Pinpoint the cell where the given text exists, returning its (x, y) midpoint coordinate. 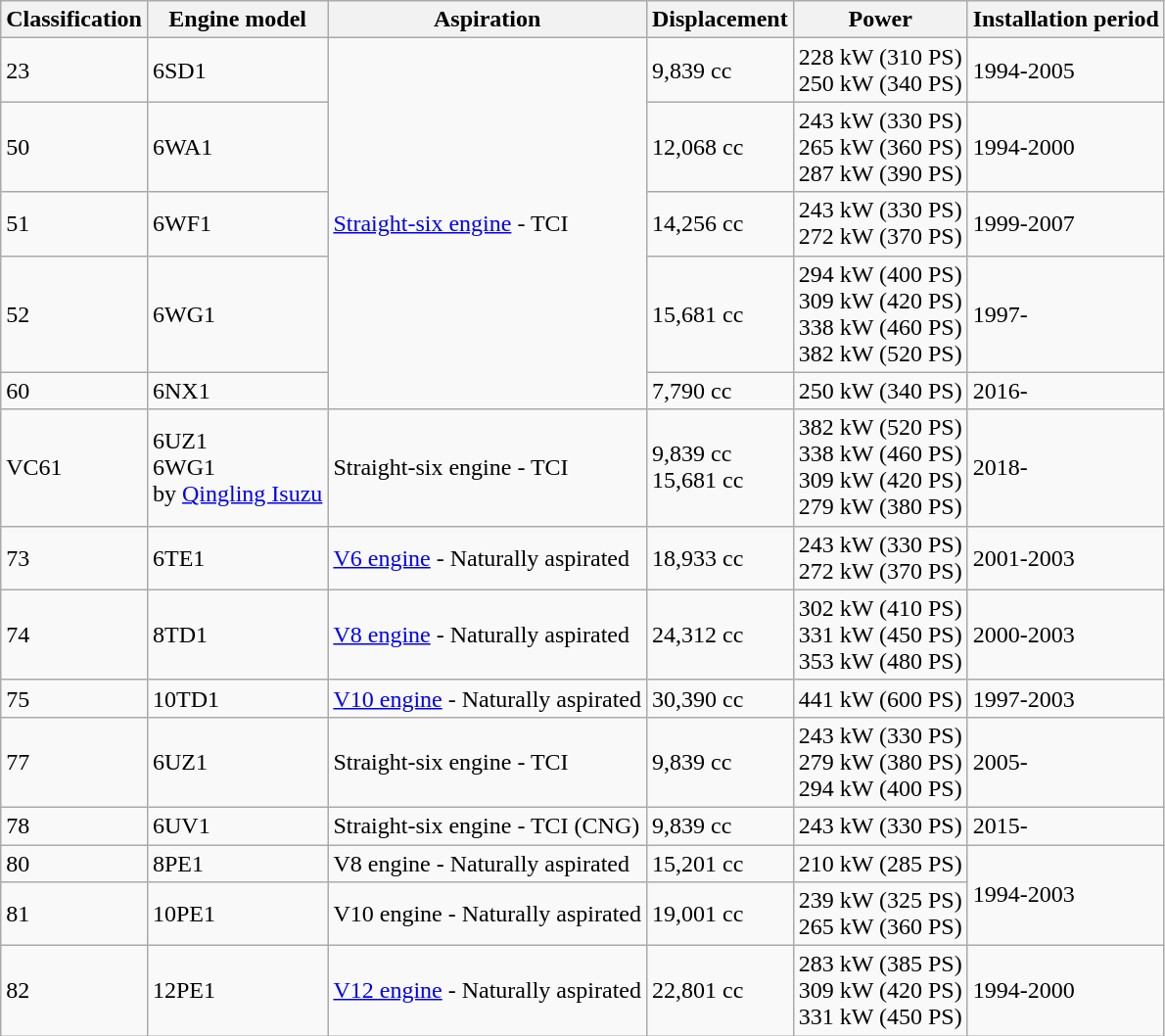
294 kW (400 PS) 309 kW (420 PS) 338 kW (460 PS) 382 kW (520 PS) (880, 313)
243 kW (330 PS) (880, 825)
81 (74, 915)
1994-2005 (1065, 71)
Classification (74, 20)
60 (74, 391)
1997-2003 (1065, 698)
1997- (1065, 313)
2015- (1065, 825)
382 kW (520 PS) 338 kW (460 PS) 309 kW (420 PS) 279 kW (380 PS) (880, 468)
2000-2003 (1065, 635)
441 kW (600 PS) (880, 698)
239 kW (325 PS) 265 kW (360 PS) (880, 915)
283 kW (385 PS) 309 kW (420 PS) 331 kW (450 PS) (880, 991)
1994-2003 (1065, 895)
24,312 cc (720, 635)
Engine model (237, 20)
2018- (1065, 468)
6UZ1 6WG1 by Qingling Isuzu (237, 468)
73 (74, 558)
7,790 cc (720, 391)
30,390 cc (720, 698)
6WF1 (237, 223)
2016- (1065, 391)
1999-2007 (1065, 223)
V6 engine - Naturally aspirated (488, 558)
51 (74, 223)
250 kW (340 PS) (880, 391)
210 kW (285 PS) (880, 863)
Displacement (720, 20)
74 (74, 635)
6SD1 (237, 71)
15,201 cc (720, 863)
Power (880, 20)
15,681 cc (720, 313)
2005- (1065, 762)
6UZ1 (237, 762)
6NX1 (237, 391)
80 (74, 863)
14,256 cc (720, 223)
52 (74, 313)
Installation period (1065, 20)
8PE1 (237, 863)
10TD1 (237, 698)
243 kW (330 PS) 279 kW (380 PS) 294 kW (400 PS) (880, 762)
6TE1 (237, 558)
12,068 cc (720, 147)
Straight-six engine - TCI (CNG) (488, 825)
8TD1 (237, 635)
22,801 cc (720, 991)
12PE1 (237, 991)
228 kW (310 PS) 250 kW (340 PS) (880, 71)
78 (74, 825)
6UV1 (237, 825)
302 kW (410 PS) 331 kW (450 PS) 353 kW (480 PS) (880, 635)
23 (74, 71)
6WA1 (237, 147)
VC61 (74, 468)
75 (74, 698)
10PE1 (237, 915)
18,933 cc (720, 558)
V12 engine - Naturally aspirated (488, 991)
50 (74, 147)
82 (74, 991)
19,001 cc (720, 915)
9,839 cc 15,681 cc (720, 468)
243 kW (330 PS) 265 kW (360 PS) 287 kW (390 PS) (880, 147)
6WG1 (237, 313)
2001-2003 (1065, 558)
77 (74, 762)
Aspiration (488, 20)
